Scan for the cell matching the given text and deliver its (X, Y) coordinate at center. 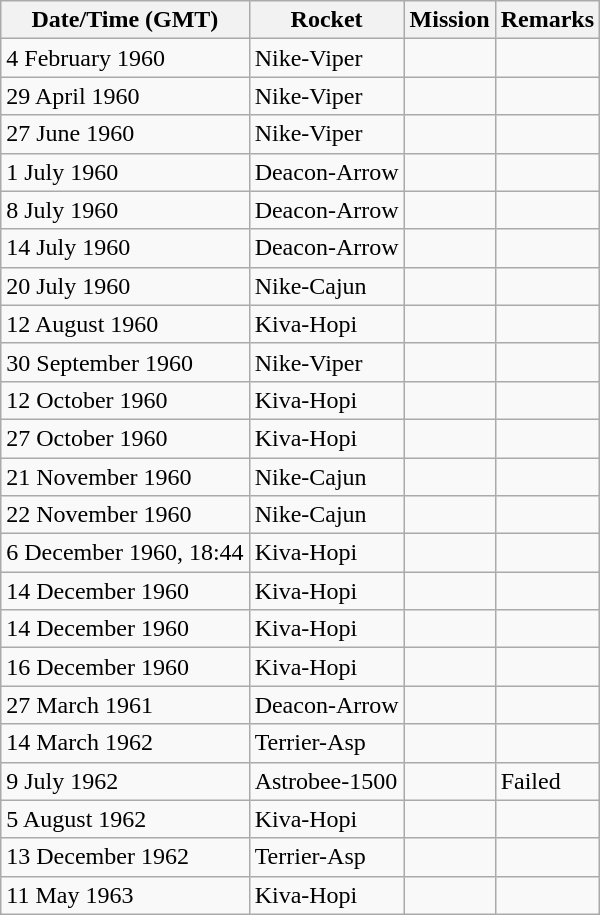
Rocket (326, 20)
22 November 1960 (125, 515)
16 December 1960 (125, 667)
1 July 1960 (125, 172)
11 May 1963 (125, 895)
29 April 1960 (125, 96)
Failed (547, 781)
12 August 1960 (125, 324)
12 October 1960 (125, 400)
14 March 1962 (125, 743)
8 July 1960 (125, 210)
6 December 1960, 18:44 (125, 553)
27 October 1960 (125, 438)
27 June 1960 (125, 134)
Remarks (547, 20)
5 August 1962 (125, 819)
14 July 1960 (125, 248)
Astrobee-1500 (326, 781)
21 November 1960 (125, 477)
Mission (450, 20)
13 December 1962 (125, 857)
Date/Time (GMT) (125, 20)
9 July 1962 (125, 781)
20 July 1960 (125, 286)
4 February 1960 (125, 58)
30 September 1960 (125, 362)
27 March 1961 (125, 705)
